Locate the cell with the specified text and output its [X, Y] center coordinate. 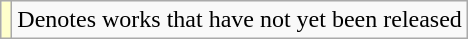
Denotes works that have not yet been released [240, 20]
